Locate the cell with the specified text and output its [X, Y] center coordinate. 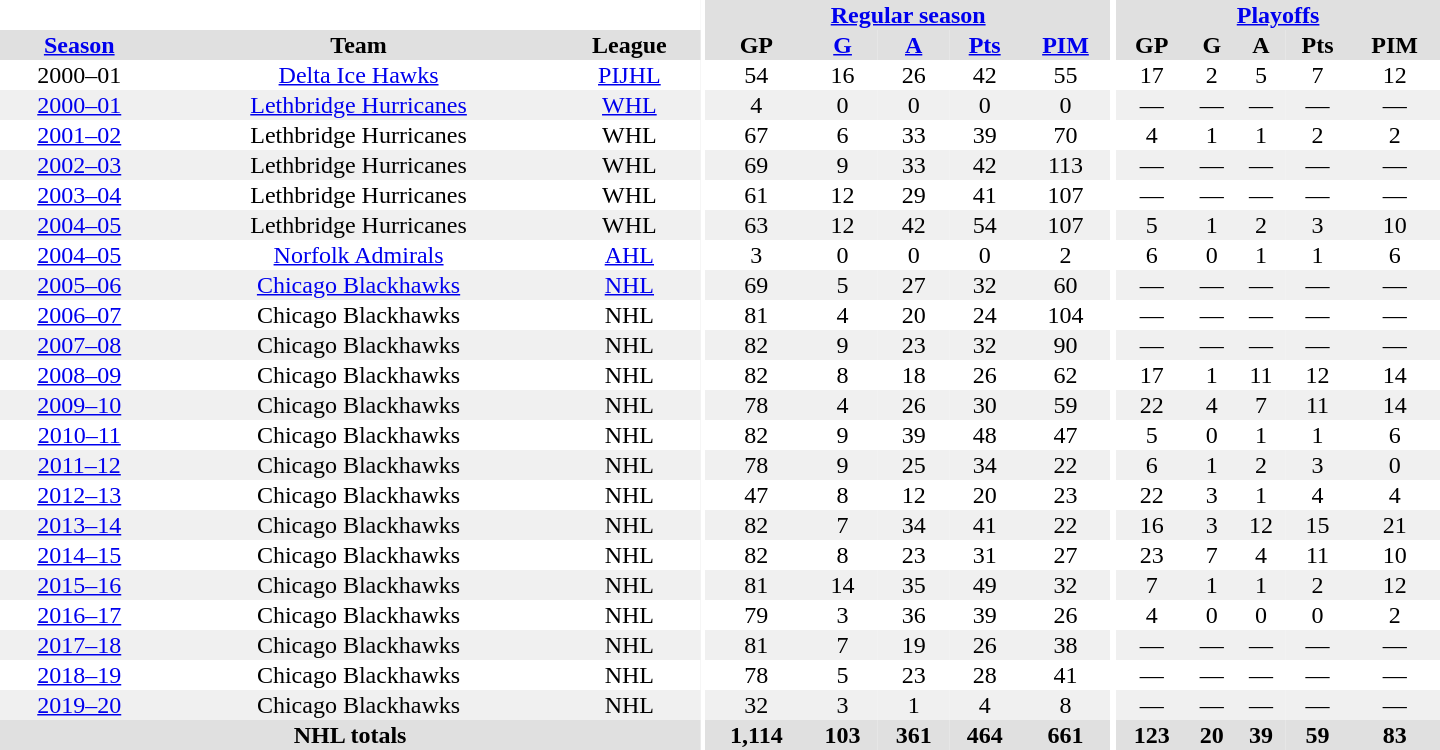
79 [756, 615]
464 [984, 735]
1,114 [756, 735]
63 [756, 225]
2008–09 [80, 375]
35 [914, 585]
AHL [630, 255]
31 [984, 555]
103 [842, 735]
123 [1152, 735]
104 [1065, 315]
2012–13 [80, 495]
661 [1065, 735]
2018–19 [80, 675]
2013–14 [80, 525]
Playoffs [1278, 15]
49 [984, 585]
2006–07 [80, 315]
48 [984, 435]
Delta Ice Hawks [359, 75]
2015–16 [80, 585]
83 [1394, 735]
113 [1065, 165]
2016–17 [80, 615]
18 [914, 375]
29 [914, 195]
2009–10 [80, 405]
38 [1065, 645]
62 [1065, 375]
Norfolk Admirals [359, 255]
19 [914, 645]
2001–02 [80, 135]
21 [1394, 525]
90 [1065, 345]
2005–06 [80, 285]
Regular season [908, 15]
PIJHL [630, 75]
70 [1065, 135]
67 [756, 135]
60 [1065, 285]
NHL totals [350, 735]
2014–15 [80, 555]
25 [914, 465]
2002–03 [80, 165]
61 [756, 195]
2007–08 [80, 345]
15 [1318, 525]
Team [359, 45]
36 [914, 615]
30 [984, 405]
2019–20 [80, 705]
55 [1065, 75]
Season [80, 45]
2003–04 [80, 195]
2010–11 [80, 435]
28 [984, 675]
361 [914, 735]
2011–12 [80, 465]
League [630, 45]
2017–18 [80, 645]
24 [984, 315]
